Return the [X, Y] coordinate for the center point of the cell that contains the specified text.  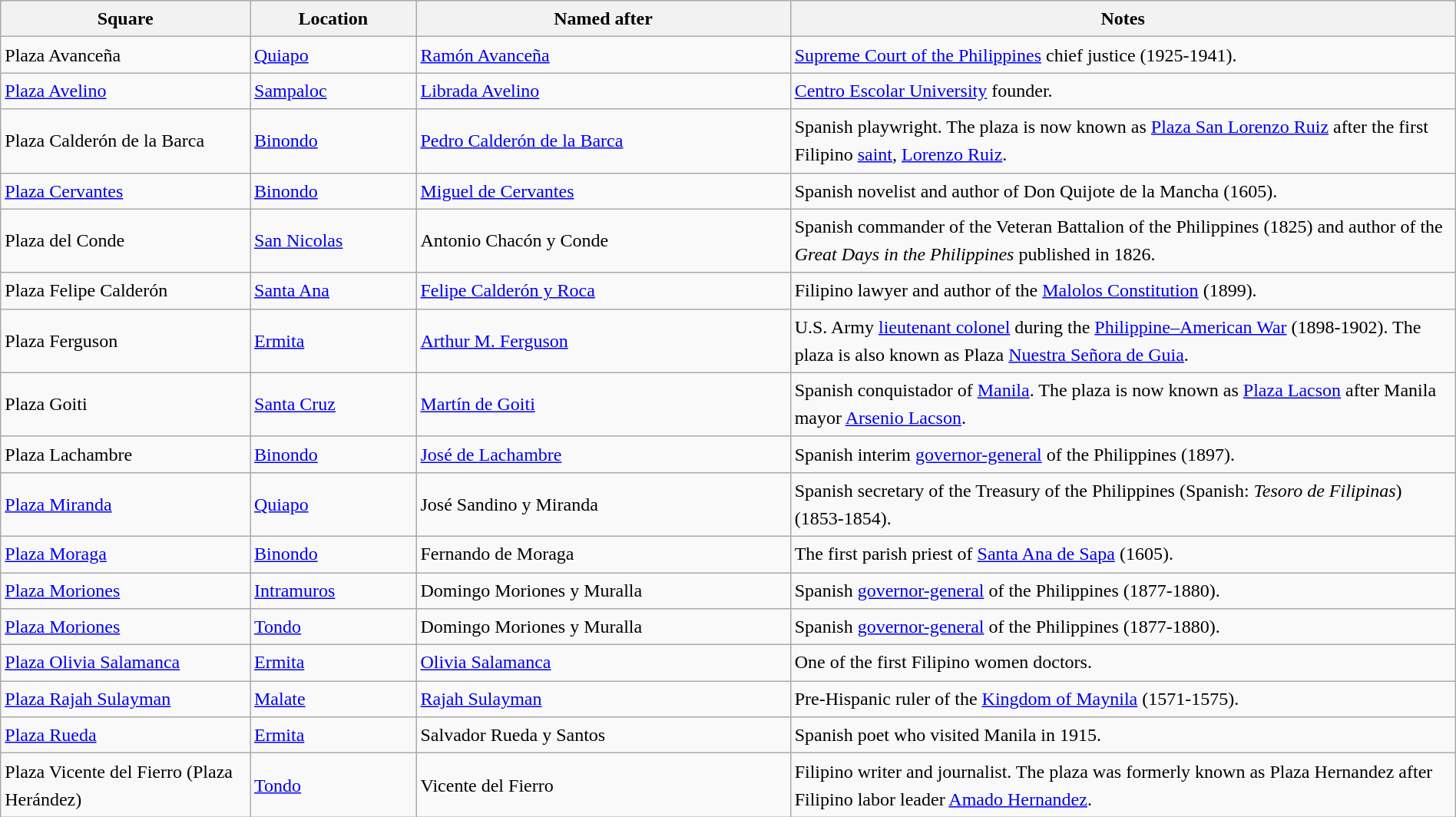
Fernando de Moraga [604, 554]
Plaza Rueda [126, 736]
Santa Cruz [333, 404]
Plaza Cervantes [126, 190]
José Sandino y Miranda [604, 504]
Spanish novelist and author of Don Quijote de la Mancha (1605). [1123, 190]
Sampaloc [333, 91]
Named after [604, 18]
Plaza Olivia Salamanca [126, 663]
Intramuros [333, 591]
Spanish interim governor-general of the Philippines (1897). [1123, 455]
Martín de Goiti [604, 404]
Plaza Moraga [126, 554]
Ramón Avanceña [604, 55]
Santa Ana [333, 290]
Spanish secretary of the Treasury of the Philippines (Spanish: Tesoro de Filipinas) (1853-1854). [1123, 504]
Rajah Sulayman [604, 699]
Centro Escolar University founder. [1123, 91]
Plaza Lachambre [126, 455]
Plaza Miranda [126, 504]
Miguel de Cervantes [604, 190]
Notes [1123, 18]
Plaza del Conde [126, 241]
Filipino writer and journalist. The plaza was formerly known as Plaza Hernandez after Filipino labor leader Amado Hernandez. [1123, 785]
Pre-Hispanic ruler of the Kingdom of Maynila (1571-1575). [1123, 699]
José de Lachambre [604, 455]
Plaza Ferguson [126, 341]
Vicente del Fierro [604, 785]
Plaza Avanceña [126, 55]
San Nicolas [333, 241]
Supreme Court of the Philippines chief justice (1925-1941). [1123, 55]
Square [126, 18]
Antonio Chacón y Conde [604, 241]
Spanish poet who visited Manila in 1915. [1123, 736]
Plaza Vicente del Fierro (Plaza Herández) [126, 785]
Plaza Goiti [126, 404]
Plaza Avelino [126, 91]
Felipe Calderón y Roca [604, 290]
Plaza Felipe Calderón [126, 290]
Filipino lawyer and author of the Malolos Constitution (1899). [1123, 290]
Pedro Calderón de la Barca [604, 141]
The first parish priest of Santa Ana de Sapa (1605). [1123, 554]
Spanish commander of the Veteran Battalion of the Philippines (1825) and author of the Great Days in the Philippines published in 1826. [1123, 241]
Salvador Rueda y Santos [604, 736]
Spanish conquistador of Manila. The plaza is now known as Plaza Lacson after Manila mayor Arsenio Lacson. [1123, 404]
Arthur M. Ferguson [604, 341]
Olivia Salamanca [604, 663]
U.S. Army lieutenant colonel during the Philippine–American War (1898-1902). The plaza is also known as Plaza Nuestra Señora de Guia. [1123, 341]
One of the first Filipino women doctors. [1123, 663]
Location [333, 18]
Plaza Calderón de la Barca [126, 141]
Librada Avelino [604, 91]
Plaza Rajah Sulayman [126, 699]
Malate [333, 699]
Spanish playwright. The plaza is now known as Plaza San Lorenzo Ruiz after the first Filipino saint, Lorenzo Ruiz. [1123, 141]
